Determine the [x, y] coordinate at the center of the cell enclosing the given text.  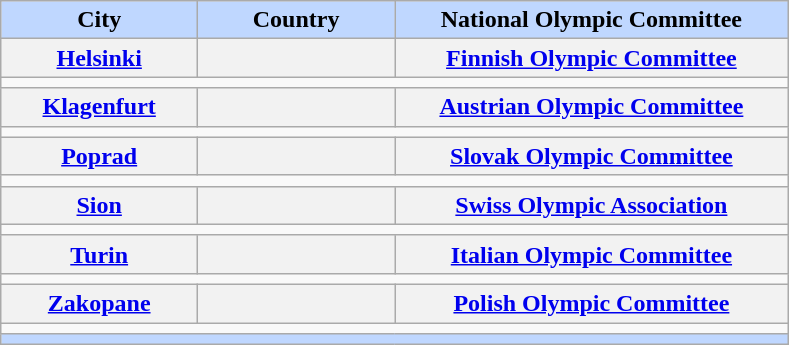
City [100, 20]
Country [296, 20]
Polish Olympic Committee [591, 303]
Italian Olympic Committee [591, 254]
Sion [100, 205]
Helsinki [100, 58]
Austrian Olympic Committee [591, 107]
Zakopane [100, 303]
Turin [100, 254]
Klagenfurt [100, 107]
Poprad [100, 156]
Finnish Olympic Committee [591, 58]
Slovak Olympic Committee [591, 156]
National Olympic Committee [591, 20]
Swiss Olympic Association [591, 205]
